Search for the cell housing the specified text and yield its [x, y] center coordinate. 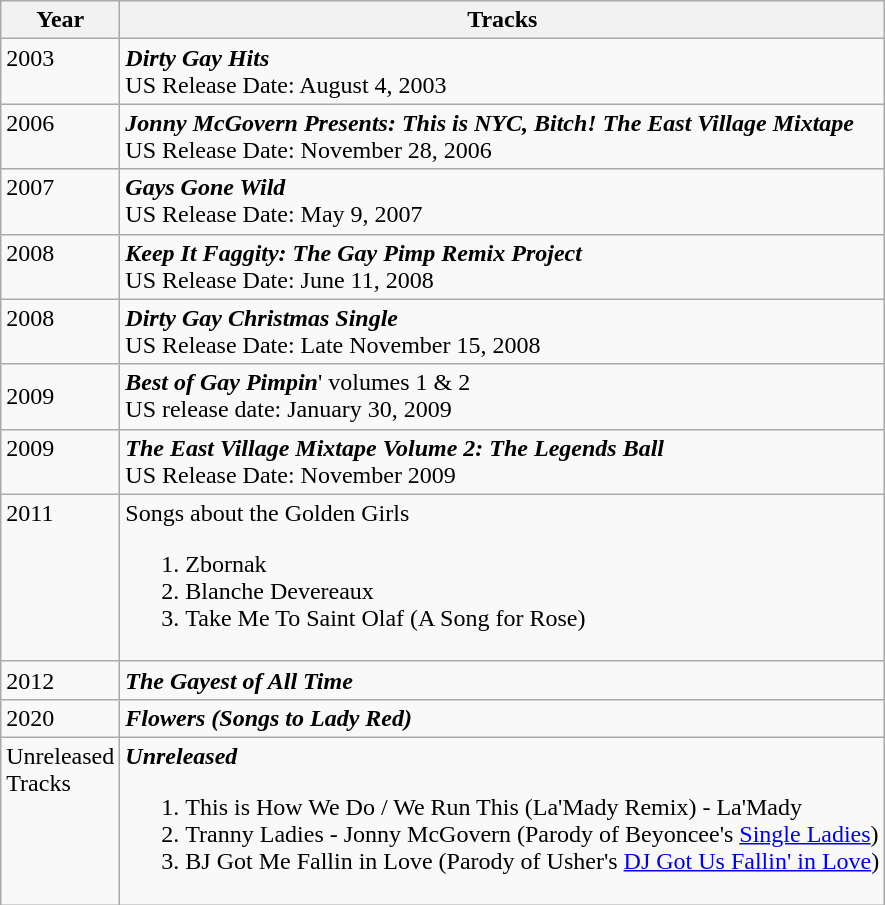
Keep It Faggity: The Gay Pimp Remix ProjectUS Release Date: June 11, 2008 [502, 266]
2007 [60, 202]
2012 [60, 680]
2011 [60, 578]
Dirty Gay HitsUS Release Date: August 4, 2003 [502, 72]
Unreleased Tracks [60, 820]
Best of Gay Pimpin' volumes 1 & 2US release date: January 30, 2009 [502, 396]
Year [60, 20]
Songs about the Golden GirlsZbornakBlanche DevereauxTake Me To Saint Olaf (A Song for Rose) [502, 578]
2003 [60, 72]
Flowers (Songs to Lady Red) [502, 718]
2020 [60, 718]
The Gayest of All Time [502, 680]
The East Village Mixtape Volume 2: The Legends BallUS Release Date: November 2009 [502, 462]
Tracks [502, 20]
Gays Gone WildUS Release Date: May 9, 2007 [502, 202]
Dirty Gay Christmas SingleUS Release Date: Late November 15, 2008 [502, 332]
Jonny McGovern Presents: This is NYC, Bitch! The East Village MixtapeUS Release Date: November 28, 2006 [502, 136]
2006 [60, 136]
